From the cell containing the given text, extract its center point as (x, y) coordinate. 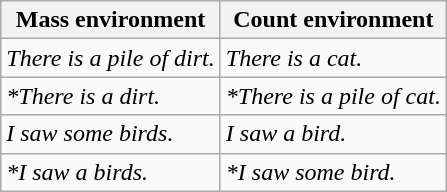
There is a cat. (333, 58)
Count environment (333, 20)
*There is a dirt. (111, 96)
*I saw some bird. (333, 172)
I saw some birds. (111, 134)
I saw a bird. (333, 134)
There is a pile of dirt. (111, 58)
*There is a pile of cat. (333, 96)
Mass environment (111, 20)
*I saw a birds. (111, 172)
